For the text-containing cell, return its midpoint in (X, Y) coordinate format. 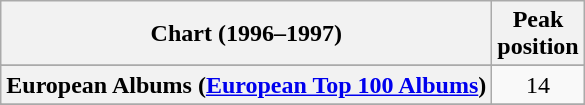
European Albums (European Top 100 Albums) (246, 85)
Peak position (538, 34)
14 (538, 85)
Chart (1996–1997) (246, 34)
